Search for the cell housing the specified text and yield its [x, y] center coordinate. 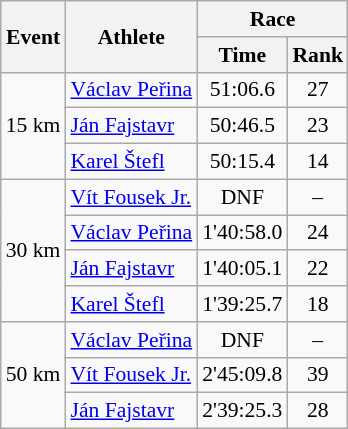
50:15.4 [242, 162]
28 [318, 411]
15 km [34, 126]
24 [318, 233]
Time [242, 55]
Athlete [131, 36]
Rank [318, 55]
39 [318, 375]
50:46.5 [242, 126]
14 [318, 162]
18 [318, 304]
22 [318, 269]
2'45:09.8 [242, 375]
51:06.6 [242, 90]
30 km [34, 250]
27 [318, 90]
23 [318, 126]
Event [34, 36]
1'40:05.1 [242, 269]
Race [272, 19]
1'39:25.7 [242, 304]
1'40:58.0 [242, 233]
2'39:25.3 [242, 411]
50 km [34, 376]
